Return the [x, y] coordinate for the center point of the cell that contains the specified text.  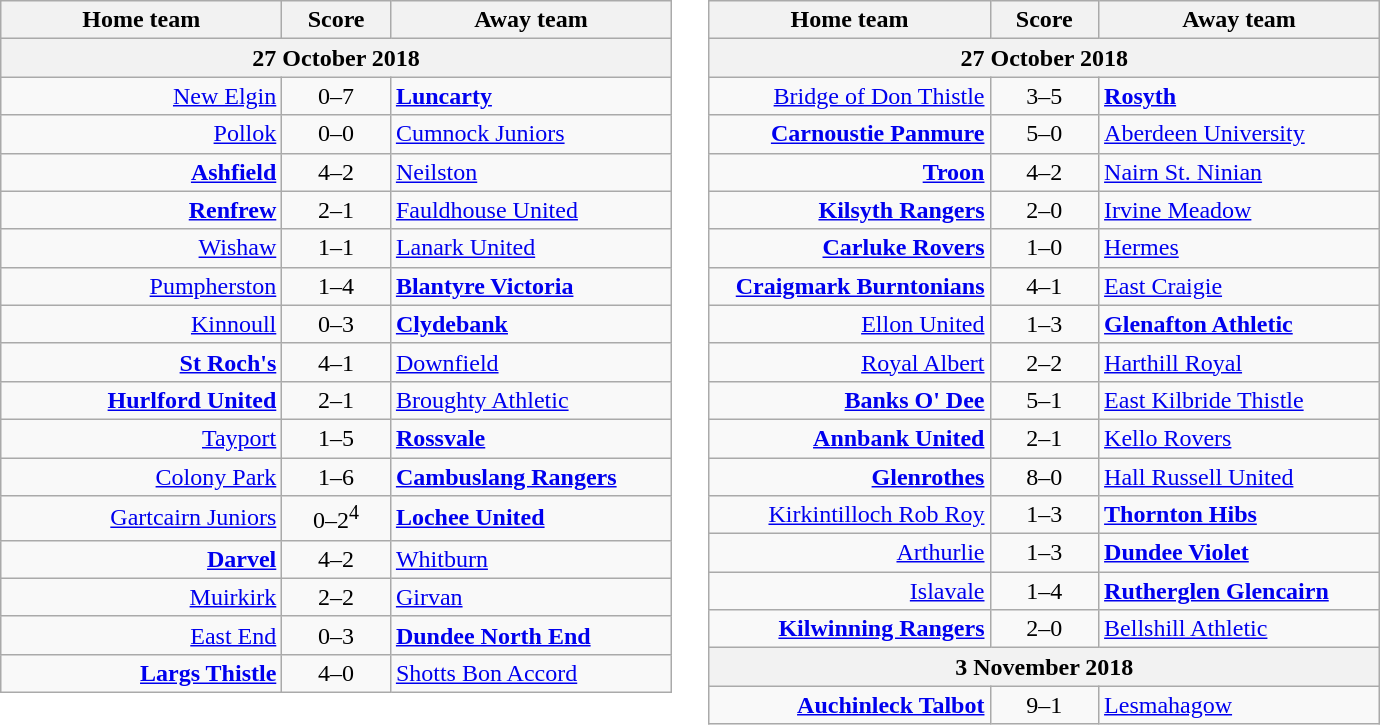
Nairn St. Ninian [1240, 172]
Craigmark Burntonians [850, 286]
Fauldhouse United [530, 210]
Ashfield [142, 172]
Broughty Athletic [530, 400]
Kilsyth Rangers [850, 210]
Islavale [850, 591]
Neilston [530, 172]
Hurlford United [142, 400]
Rossvale [530, 438]
Downfield [530, 362]
Rutherglen Glencairn [1240, 591]
Cumnock Juniors [530, 134]
1–0 [1044, 248]
Gartcairn Juniors [142, 518]
Kirkintilloch Rob Roy [850, 515]
1–6 [336, 477]
Lanark United [530, 248]
9–1 [1044, 705]
3 November 2018 [1044, 667]
Pumpherston [142, 286]
Thornton Hibs [1240, 515]
Carluke Rovers [850, 248]
Muirkirk [142, 597]
Carnoustie Panmure [850, 134]
Colony Park [142, 477]
St Roch's [142, 362]
Harthill Royal [1240, 362]
Girvan [530, 597]
Arthurlie [850, 553]
Blantyre Victoria [530, 286]
0–24 [336, 518]
Tayport [142, 438]
5–0 [1044, 134]
Bridge of Don Thistle [850, 96]
Hermes [1240, 248]
Auchinleck Talbot [850, 705]
Shotts Bon Accord [530, 673]
1–1 [336, 248]
Troon [850, 172]
Whitburn [530, 559]
New Elgin [142, 96]
Aberdeen University [1240, 134]
0–7 [336, 96]
1–5 [336, 438]
Clydebank [530, 324]
Annbank United [850, 438]
Pollok [142, 134]
Largs Thistle [142, 673]
5–1 [1044, 400]
Dundee Violet [1240, 553]
Banks O' Dee [850, 400]
Dundee North End [530, 635]
Renfrew [142, 210]
Darvel [142, 559]
Lesmahagow [1240, 705]
Rosyth [1240, 96]
8–0 [1044, 477]
Royal Albert [850, 362]
East End [142, 635]
0–0 [336, 134]
Cambuslang Rangers [530, 477]
Kinnoull [142, 324]
Hall Russell United [1240, 477]
Bellshill Athletic [1240, 629]
4–0 [336, 673]
East Craigie [1240, 286]
East Kilbride Thistle [1240, 400]
Kilwinning Rangers [850, 629]
Glenafton Athletic [1240, 324]
Irvine Meadow [1240, 210]
Wishaw [142, 248]
Lochee United [530, 518]
Kello Rovers [1240, 438]
3–5 [1044, 96]
Glenrothes [850, 477]
Ellon United [850, 324]
Luncarty [530, 96]
